Locate the cell with the specified text and output its (X, Y) center coordinate. 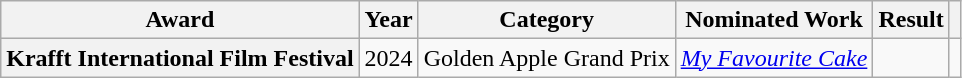
My Favourite Cake (774, 58)
Category (546, 20)
Golden Apple Grand Prix (546, 58)
Award (180, 20)
Year (388, 20)
Nominated Work (774, 20)
Result (911, 20)
2024 (388, 58)
Krafft International Film Festival (180, 58)
